For the text-containing cell, return its midpoint in [X, Y] coordinate format. 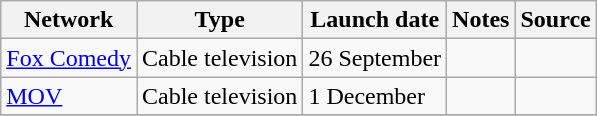
MOV [69, 96]
Network [69, 20]
Notes [481, 20]
Launch date [375, 20]
26 September [375, 58]
Fox Comedy [69, 58]
1 December [375, 96]
Type [219, 20]
Source [556, 20]
